Extract the (X, Y) coordinate from the center of the cell holding the provided text.  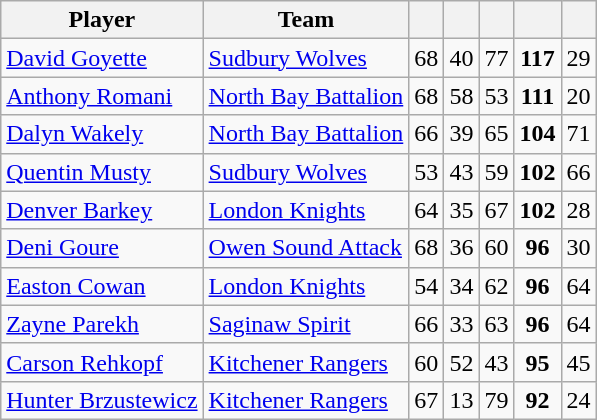
Quentin Musty (102, 172)
20 (578, 96)
28 (578, 210)
52 (462, 362)
24 (578, 400)
Owen Sound Attack (306, 248)
35 (462, 210)
Zayne Parekh (102, 324)
59 (496, 172)
Carson Rehkopf (102, 362)
Player (102, 20)
77 (496, 58)
Dalyn Wakely (102, 134)
David Goyette (102, 58)
95 (538, 362)
54 (426, 286)
71 (578, 134)
13 (462, 400)
65 (496, 134)
63 (496, 324)
33 (462, 324)
34 (462, 286)
92 (538, 400)
Deni Goure (102, 248)
79 (496, 400)
Saginaw Spirit (306, 324)
104 (538, 134)
117 (538, 58)
Anthony Romani (102, 96)
111 (538, 96)
40 (462, 58)
Hunter Brzustewicz (102, 400)
Team (306, 20)
45 (578, 362)
29 (578, 58)
Denver Barkey (102, 210)
36 (462, 248)
39 (462, 134)
Easton Cowan (102, 286)
58 (462, 96)
30 (578, 248)
62 (496, 286)
